Determine the (X, Y) coordinate at the center of the cell enclosing the given text.  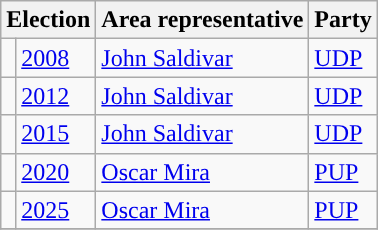
2020 (56, 172)
Party (343, 20)
2012 (56, 96)
2015 (56, 134)
2025 (56, 210)
Area representative (202, 20)
Election (48, 20)
2008 (56, 58)
